Scan for the cell matching the given text and deliver its [X, Y] coordinate at center. 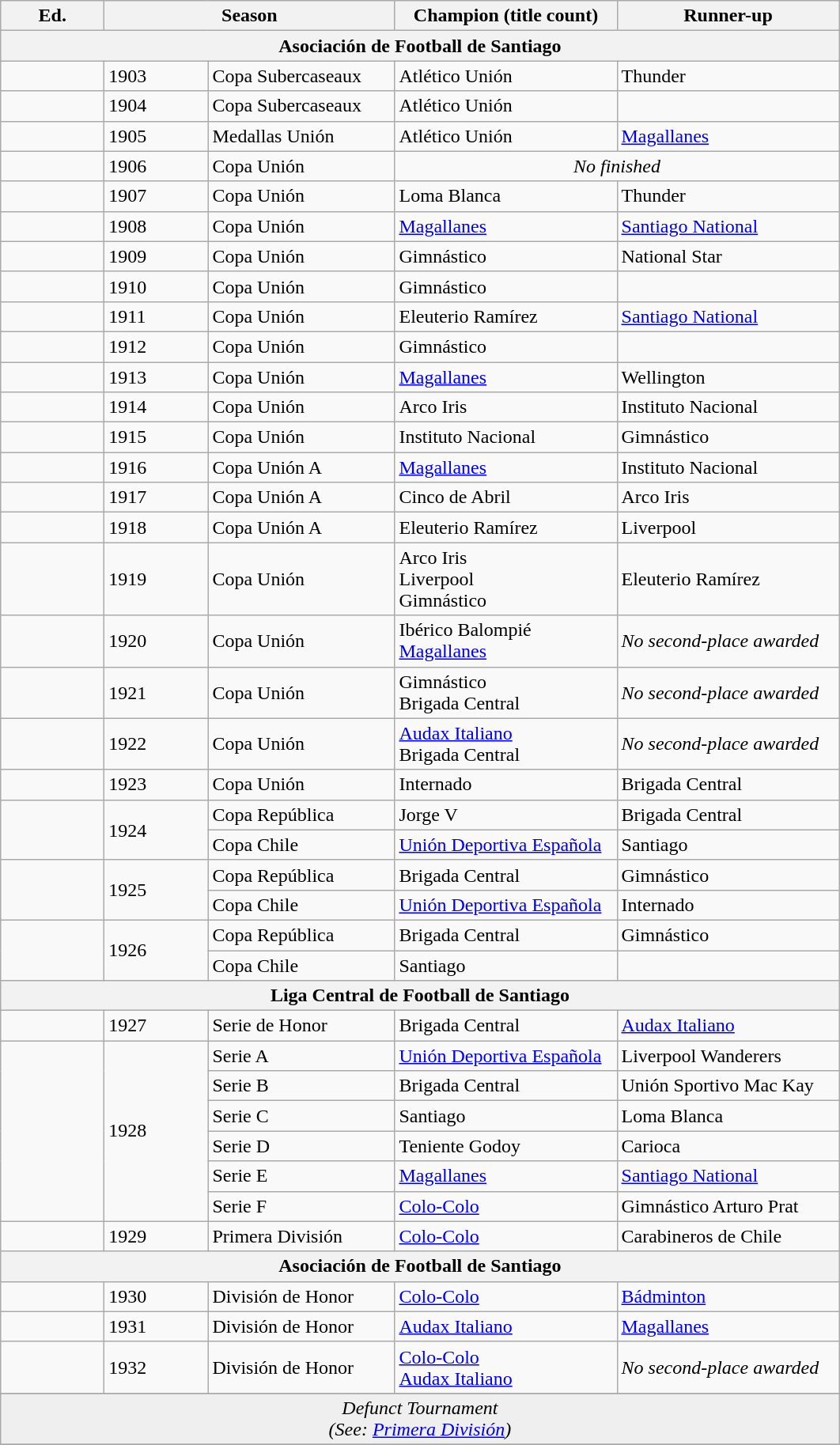
Serie D [301, 1146]
1922 [157, 743]
1911 [157, 316]
1926 [157, 950]
Defunct Tournament(See: Primera División) [420, 1419]
Liga Central de Football de Santiago [420, 996]
Arco Iris Liverpool Gimnástico [506, 579]
1906 [157, 166]
Colo-Colo Audax Italiano [506, 1367]
Serie de Honor [301, 1026]
No finished [617, 166]
1908 [157, 226]
Gimnástico Brigada Central [506, 693]
1925 [157, 890]
Serie B [301, 1086]
Runner-up [728, 16]
1904 [157, 106]
Bádminton [728, 1296]
Liverpool Wanderers [728, 1056]
1931 [157, 1326]
1929 [157, 1236]
Wellington [728, 377]
Teniente Godoy [506, 1146]
1932 [157, 1367]
Primera División [301, 1236]
1912 [157, 346]
Ed. [52, 16]
Serie C [301, 1116]
Carioca [728, 1146]
Gimnástico Arturo Prat [728, 1206]
1927 [157, 1026]
Liverpool [728, 528]
Serie E [301, 1176]
Cinco de Abril [506, 497]
Carabineros de Chile [728, 1236]
1916 [157, 467]
1909 [157, 256]
Jorge V [506, 815]
1920 [157, 641]
Audax Italiano Brigada Central [506, 743]
1928 [157, 1131]
1905 [157, 136]
National Star [728, 256]
1907 [157, 196]
Medallas Unión [301, 136]
1930 [157, 1296]
Serie A [301, 1056]
Champion (title count) [506, 16]
1919 [157, 579]
1923 [157, 785]
1910 [157, 286]
1917 [157, 497]
1924 [157, 830]
1914 [157, 407]
1918 [157, 528]
1921 [157, 693]
Serie F [301, 1206]
1915 [157, 437]
1903 [157, 76]
Season [250, 16]
Ibérico Balompié Magallanes [506, 641]
Unión Sportivo Mac Kay [728, 1086]
1913 [157, 377]
